Determine the (X, Y) coordinate at the center of the cell enclosing the given text.  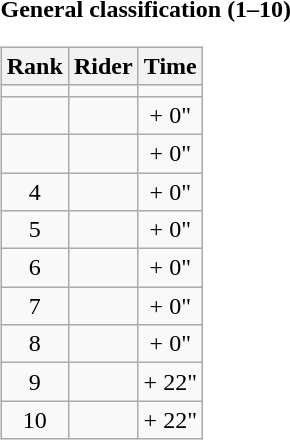
7 (34, 306)
9 (34, 382)
Time (170, 66)
10 (34, 420)
6 (34, 268)
8 (34, 344)
Rank (34, 66)
5 (34, 230)
Rider (103, 66)
4 (34, 191)
